Capture the cell that displays the provided text and extract its [X, Y] central coordinate. 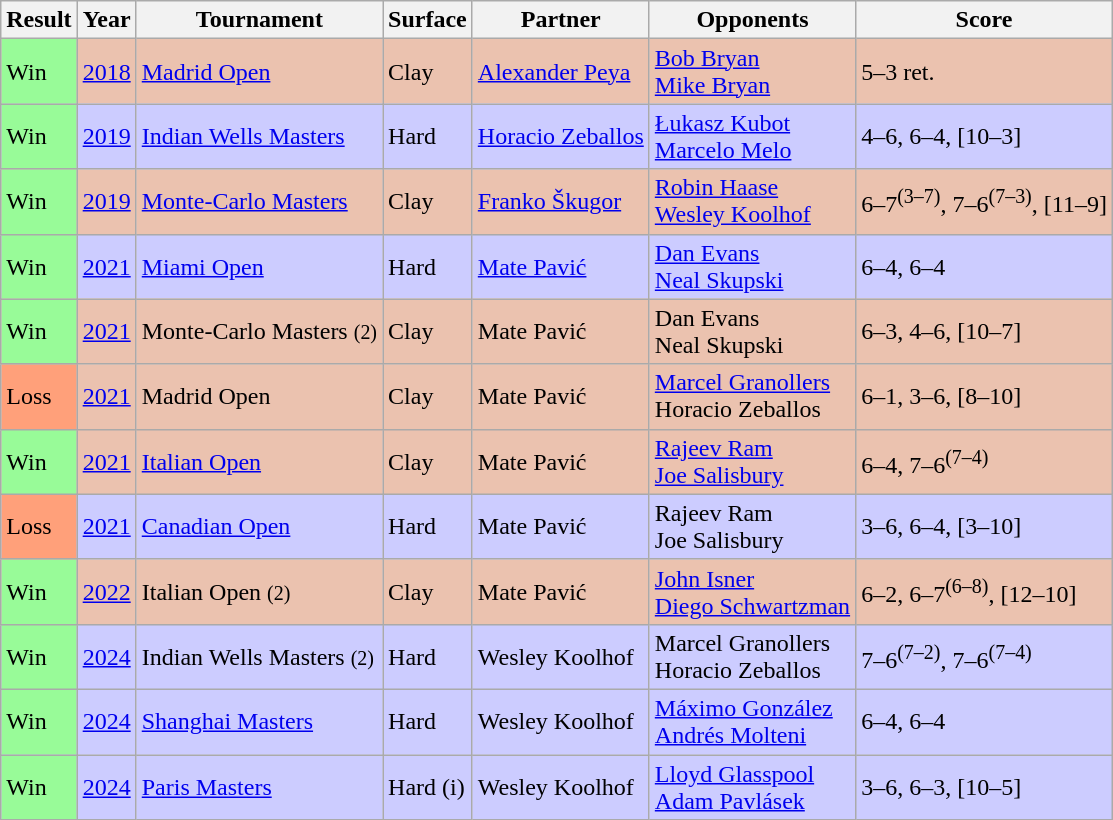
Indian Wells Masters (2) [259, 656]
6–1, 3–6, [8–10] [984, 396]
Result [39, 20]
Máximo González Andrés Molteni [752, 722]
Franko Škugor [560, 202]
Lloyd Glasspool Adam Pavlásek [752, 786]
3–6, 6–3, [10–5] [984, 786]
Łukasz Kubot Marcelo Melo [752, 136]
Miami Open [259, 266]
3–6, 6–4, [3–10] [984, 526]
Hard (i) [428, 786]
4–6, 6–4, [10–3] [984, 136]
Partner [560, 20]
2022 [106, 592]
Surface [428, 20]
Horacio Zeballos [560, 136]
Year [106, 20]
6–4, 7–6(7–4) [984, 462]
6–2, 6–7(6–8), [12–10] [984, 592]
Indian Wells Masters [259, 136]
Bob Bryan Mike Bryan [752, 72]
7–6(7–2), 7–6(7–4) [984, 656]
6–3, 4–6, [10–7] [984, 332]
Opponents [752, 20]
Tournament [259, 20]
Paris Masters [259, 786]
John Isner Diego Schwartzman [752, 592]
Monte-Carlo Masters (2) [259, 332]
6–7(3–7), 7–6(7–3), [11–9] [984, 202]
Robin Haase Wesley Koolhof [752, 202]
Italian Open [259, 462]
Alexander Peya [560, 72]
Italian Open (2) [259, 592]
Shanghai Masters [259, 722]
Canadian Open [259, 526]
5–3 ret. [984, 72]
Score [984, 20]
Monte-Carlo Masters [259, 202]
2018 [106, 72]
